Determine the (x, y) coordinate at the center of the cell enclosing the given text.  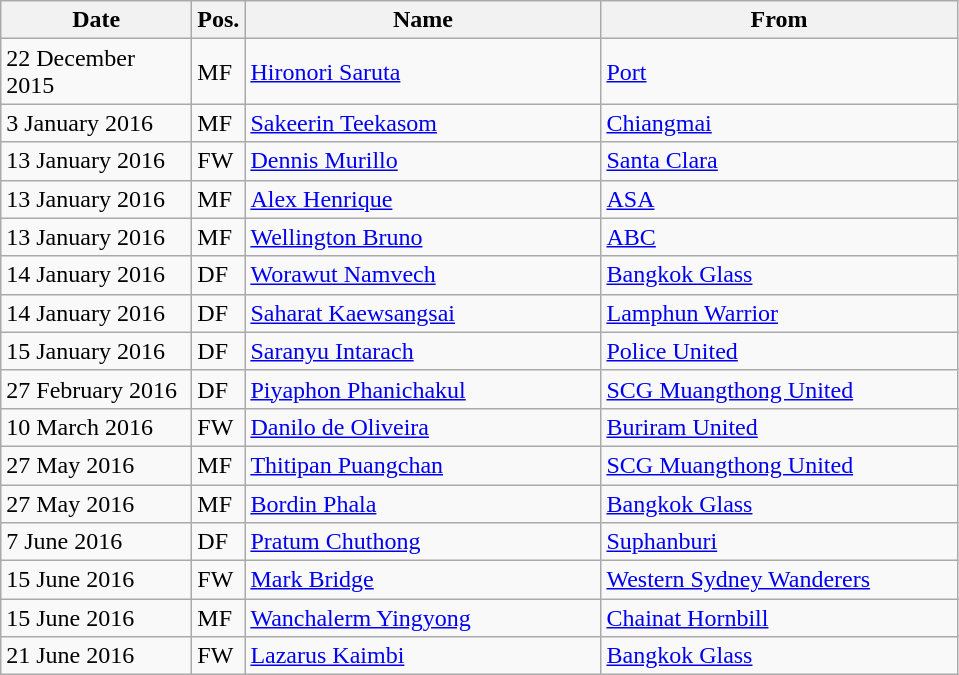
3 January 2016 (96, 123)
21 June 2016 (96, 656)
ABC (779, 237)
Chiangmai (779, 123)
Pos. (218, 20)
Wanchalerm Yingyong (423, 618)
Hironori Saruta (423, 72)
10 March 2016 (96, 427)
Alex Henrique (423, 199)
Saranyu Intarach (423, 351)
Mark Bridge (423, 580)
Pratum Chuthong (423, 542)
Buriram United (779, 427)
27 February 2016 (96, 389)
Lazarus Kaimbi (423, 656)
From (779, 20)
Date (96, 20)
Port (779, 72)
Thitipan Puangchan (423, 465)
Piyaphon Phanichakul (423, 389)
Wellington Bruno (423, 237)
Worawut Namvech (423, 275)
Western Sydney Wanderers (779, 580)
Police United (779, 351)
Sakeerin Teekasom (423, 123)
Bordin Phala (423, 503)
15 January 2016 (96, 351)
7 June 2016 (96, 542)
Dennis Murillo (423, 161)
Suphanburi (779, 542)
Lamphun Warrior (779, 313)
Santa Clara (779, 161)
Danilo de Oliveira (423, 427)
ASA (779, 199)
Saharat Kaewsangsai (423, 313)
Chainat Hornbill (779, 618)
22 December 2015 (96, 72)
Name (423, 20)
